For the text-containing cell, return its midpoint in (X, Y) coordinate format. 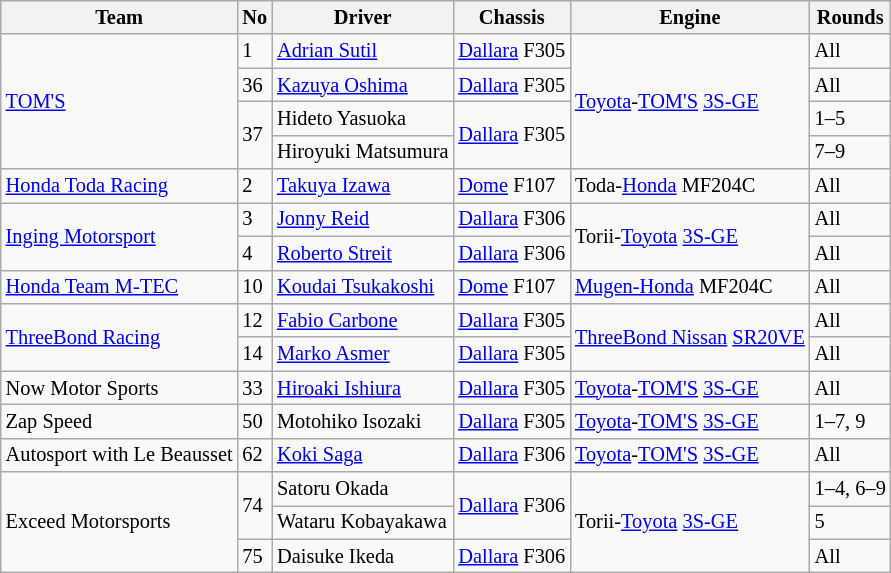
Hiroyuki Matsumura (362, 152)
Driver (362, 17)
4 (256, 253)
Hiroaki Ishiura (362, 388)
Wataru Kobayakawa (362, 522)
1–5 (850, 118)
Kazuya Oshima (362, 85)
74 (256, 506)
Adrian Sutil (362, 51)
Rounds (850, 17)
50 (256, 421)
10 (256, 287)
Hideto Yasuoka (362, 118)
Koudai Tsukakoshi (362, 287)
Takuya Izawa (362, 186)
75 (256, 556)
5 (850, 522)
37 (256, 134)
Toda-Honda MF204C (690, 186)
No (256, 17)
Marko Asmer (362, 354)
3 (256, 219)
ThreeBond Racing (120, 336)
Engine (690, 17)
ThreeBond Nissan SR20VE (690, 336)
Team (120, 17)
Now Motor Sports (120, 388)
1–4, 6–9 (850, 489)
Honda Toda Racing (120, 186)
Fabio Carbone (362, 320)
Autosport with Le Beausset (120, 455)
Jonny Reid (362, 219)
TOM'S (120, 102)
Honda Team M-TEC (120, 287)
33 (256, 388)
Zap Speed (120, 421)
Exceed Motorsports (120, 522)
Inging Motorsport (120, 236)
Satoru Okada (362, 489)
Mugen-Honda MF204C (690, 287)
1 (256, 51)
14 (256, 354)
Roberto Streit (362, 253)
1–7, 9 (850, 421)
Daisuke Ikeda (362, 556)
12 (256, 320)
62 (256, 455)
Motohiko Isozaki (362, 421)
Chassis (512, 17)
Koki Saga (362, 455)
2 (256, 186)
36 (256, 85)
7–9 (850, 152)
